Return [x, y] of the center of cell containing provided text 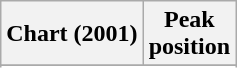
Peakposition [189, 34]
Chart (2001) [72, 34]
